Return [x, y] of the center of cell containing provided text 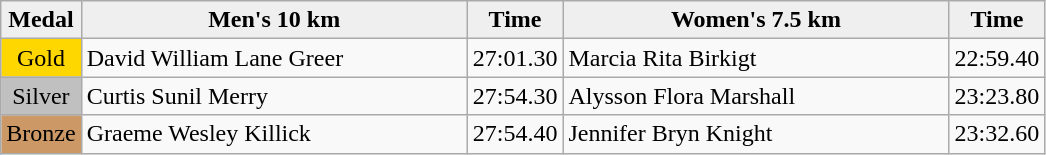
Silver [41, 96]
Medal [41, 20]
Graeme Wesley Killick [274, 134]
Gold [41, 58]
27:01.30 [515, 58]
23:23.80 [997, 96]
23:32.60 [997, 134]
Bronze [41, 134]
Men's 10 km [274, 20]
27:54.30 [515, 96]
Marcia Rita Birkigt [756, 58]
Curtis Sunil Merry [274, 96]
Alysson Flora Marshall [756, 96]
Women's 7.5 km [756, 20]
Jennifer Bryn Knight [756, 134]
22:59.40 [997, 58]
David William Lane Greer [274, 58]
27:54.40 [515, 134]
